Pinpoint the cell where the given text exists, returning its (X, Y) midpoint coordinate. 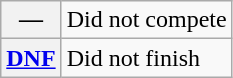
Did not finish (146, 58)
— (31, 20)
Did not compete (146, 20)
DNF (31, 58)
